Output the [x, y] coordinate of the center of the cell containing the given text.  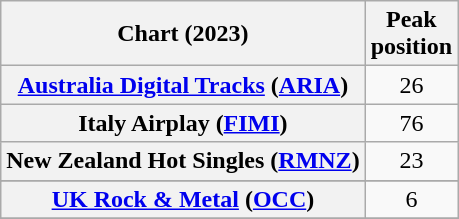
26 [411, 85]
Peakposition [411, 34]
23 [411, 161]
Italy Airplay (FIMI) [183, 123]
76 [411, 123]
New Zealand Hot Singles (RMNZ) [183, 161]
Australia Digital Tracks (ARIA) [183, 85]
UK Rock & Metal (OCC) [183, 199]
6 [411, 199]
Chart (2023) [183, 34]
